Return the (x, y) coordinate for the center point of the cell that contains the specified text.  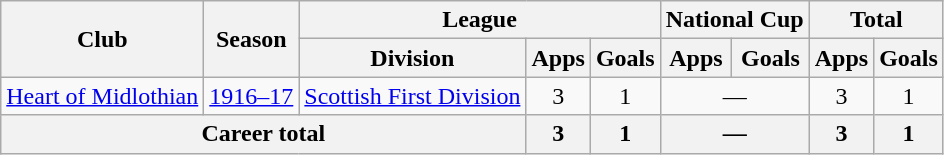
Division (412, 58)
Season (252, 39)
Total (876, 20)
Scottish First Division (412, 96)
Career total (264, 134)
League (480, 20)
Heart of Midlothian (102, 96)
1916–17 (252, 96)
National Cup (734, 20)
Club (102, 39)
